Determine the (x, y) coordinate at the center of the cell enclosing the given text.  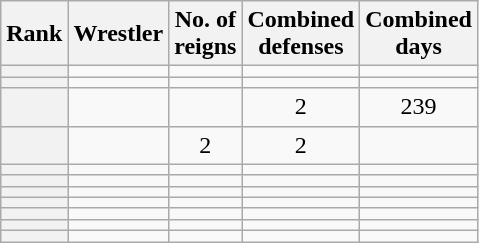
No. ofreigns (206, 34)
Rank (34, 34)
Combineddays (419, 34)
Combineddefenses (301, 34)
Wrestler (118, 34)
239 (419, 107)
